Output the [X, Y] coordinate of the center of the cell containing the given text.  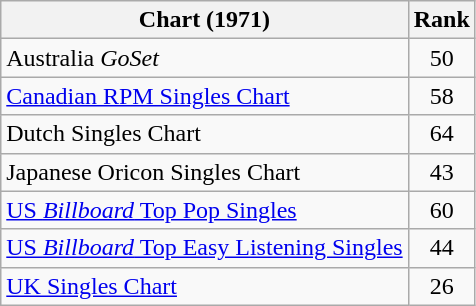
Rank [442, 20]
Dutch Singles Chart [204, 134]
Canadian RPM Singles Chart [204, 96]
44 [442, 248]
Chart (1971) [204, 20]
US Billboard Top Easy Listening Singles [204, 248]
60 [442, 210]
50 [442, 58]
58 [442, 96]
Japanese Oricon Singles Chart [204, 172]
64 [442, 134]
Australia GoSet [204, 58]
UK Singles Chart [204, 286]
43 [442, 172]
US Billboard Top Pop Singles [204, 210]
26 [442, 286]
